Extract the (x, y) coordinate from the center of the cell holding the provided text.  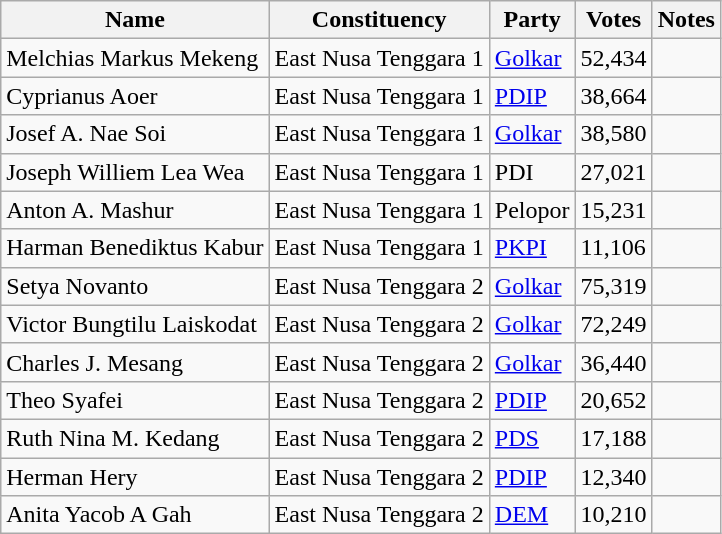
Anton A. Mashur (135, 210)
Notes (686, 20)
27,021 (614, 172)
38,580 (614, 134)
Pelopor (532, 210)
Charles J. Mesang (135, 362)
Name (135, 20)
Victor Bungtilu Laiskodat (135, 324)
20,652 (614, 400)
PKPI (532, 248)
Theo Syafei (135, 400)
Constituency (379, 20)
Harman Benediktus Kabur (135, 248)
Cyprianus Aoer (135, 96)
12,340 (614, 477)
Melchias Markus Mekeng (135, 58)
38,664 (614, 96)
72,249 (614, 324)
Votes (614, 20)
Josef A. Nae Soi (135, 134)
Ruth Nina M. Kedang (135, 438)
DEM (532, 515)
11,106 (614, 248)
PDI (532, 172)
PDS (532, 438)
10,210 (614, 515)
Anita Yacob A Gah (135, 515)
15,231 (614, 210)
Joseph Williem Lea Wea (135, 172)
Herman Hery (135, 477)
75,319 (614, 286)
52,434 (614, 58)
17,188 (614, 438)
36,440 (614, 362)
Setya Novanto (135, 286)
Party (532, 20)
